Return the [x, y] coordinate for the center point of the cell that contains the specified text.  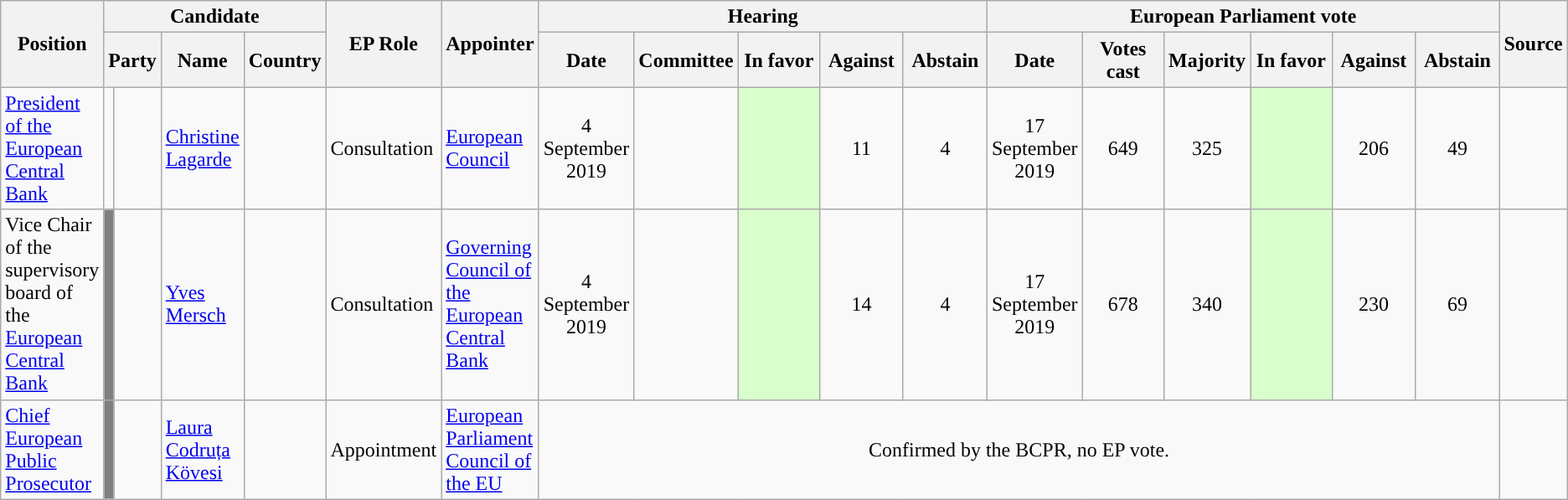
230 [1374, 305]
Appointment [384, 449]
Hearing [762, 17]
Appointer [490, 44]
Votes cast [1122, 60]
European ParliamentCouncil of the EU [490, 449]
678 [1122, 305]
European Council [490, 148]
340 [1208, 305]
EP Role [384, 44]
Governing Council of the European Central Bank [490, 305]
Vice Chair of the supervisory board of the European Central Bank [52, 305]
Position [52, 44]
Confirmed by the BCPR, no EP vote. [1019, 449]
Chief European Public Prosecutor [52, 449]
Party [132, 60]
649 [1122, 148]
Candidate [214, 17]
Christine Lagarde [203, 148]
11 [862, 148]
European Parliament vote [1243, 17]
Name [203, 60]
206 [1374, 148]
Yves Mersch [203, 305]
49 [1457, 148]
14 [862, 305]
President of the European Central Bank [52, 148]
Committee [686, 60]
69 [1457, 305]
Country [285, 60]
Source [1533, 44]
325 [1208, 148]
Majority [1208, 60]
Laura Codruța Kövesi [203, 449]
